Identify which cell holds the provided text, then report its [X, Y] central coordinate. 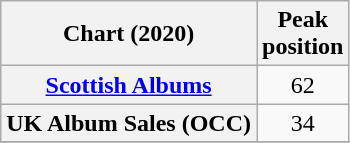
34 [302, 123]
Peakposition [302, 34]
Chart (2020) [129, 34]
UK Album Sales (OCC) [129, 123]
62 [302, 85]
Scottish Albums [129, 85]
